Capture the cell that displays the provided text and extract its (X, Y) central coordinate. 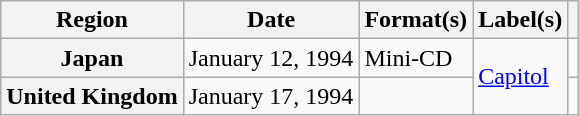
Capitol (520, 77)
United Kingdom (92, 96)
Date (271, 20)
January 12, 1994 (271, 58)
Format(s) (416, 20)
January 17, 1994 (271, 96)
Japan (92, 58)
Label(s) (520, 20)
Region (92, 20)
Mini-CD (416, 58)
